Search for the cell housing the specified text and yield its (X, Y) center coordinate. 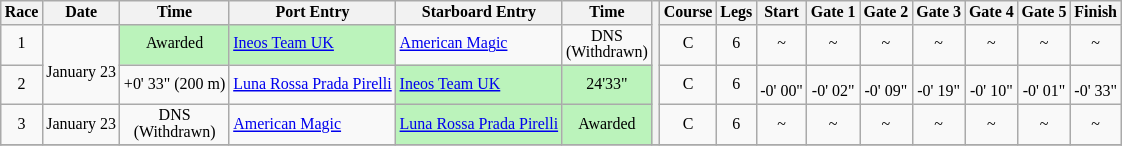
Course (688, 12)
3 (22, 124)
24'33" (607, 84)
Start (782, 12)
Gate 4 (992, 12)
1 (22, 44)
-0' 00" (782, 84)
-0' 19" (938, 84)
Gate 1 (834, 12)
Starboard Entry (479, 12)
Legs (736, 12)
-0' 02" (834, 84)
-0' 10" (992, 84)
Gate 3 (938, 12)
-0' 33" (1096, 84)
Gate 2 (886, 12)
Finish (1096, 12)
-0' 01" (1044, 84)
+0' 33" (200 m) (174, 84)
Gate 5 (1044, 12)
2 (22, 84)
Race (22, 12)
Date (81, 12)
-0' 09" (886, 84)
Port Entry (312, 12)
